Capture the cell that displays the provided text and extract its (x, y) central coordinate. 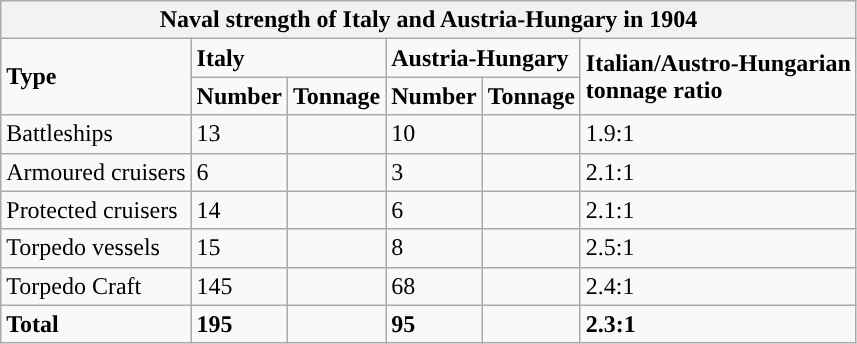
Italian/Austro-Hungariantonnage ratio (718, 77)
Type (96, 77)
95 (434, 324)
Total (96, 324)
Battleships (96, 134)
Austria-Hungary (484, 58)
Armoured cruisers (96, 172)
2.4:1 (718, 286)
Torpedo Craft (96, 286)
145 (239, 286)
Naval strength of Italy and Austria-Hungary in 1904 (429, 20)
3 (434, 172)
2.5:1 (718, 248)
2.3:1 (718, 324)
Protected cruisers (96, 210)
13 (239, 134)
8 (434, 248)
14 (239, 210)
195 (239, 324)
10 (434, 134)
Torpedo vessels (96, 248)
68 (434, 286)
Italy (288, 58)
1.9:1 (718, 134)
15 (239, 248)
